Provide the [X, Y] coordinate of the cell's center where the given text is located.  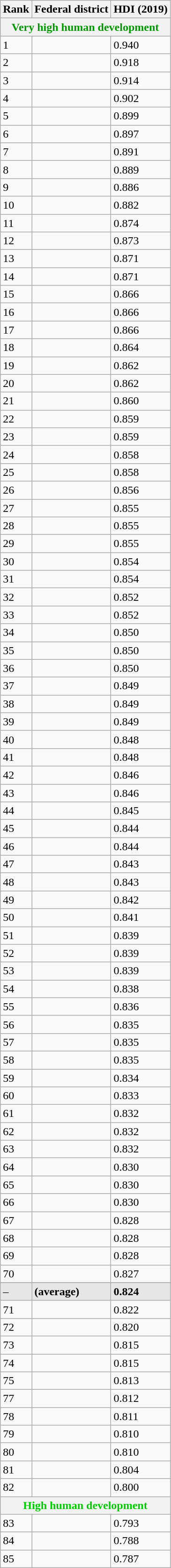
0.813 [141, 1381]
56 [16, 1024]
55 [16, 1006]
24 [16, 454]
6 [16, 134]
10 [16, 205]
35 [16, 650]
32 [16, 597]
23 [16, 437]
0.788 [141, 1541]
19 [16, 365]
3 [16, 80]
81 [16, 1470]
9 [16, 187]
18 [16, 348]
0.940 [141, 45]
21 [16, 401]
66 [16, 1203]
8 [16, 169]
53 [16, 971]
0.897 [141, 134]
67 [16, 1220]
17 [16, 330]
65 [16, 1185]
27 [16, 508]
78 [16, 1416]
0.822 [141, 1309]
70 [16, 1274]
57 [16, 1042]
63 [16, 1149]
38 [16, 704]
0.812 [141, 1399]
41 [16, 757]
0.845 [141, 811]
0.800 [141, 1488]
43 [16, 793]
0.841 [141, 918]
0.914 [141, 80]
69 [16, 1256]
83 [16, 1523]
(average) [71, 1291]
0.787 [141, 1559]
50 [16, 918]
4 [16, 98]
0.899 [141, 116]
7 [16, 152]
31 [16, 579]
Very high human development [85, 27]
85 [16, 1559]
0.811 [141, 1416]
0.827 [141, 1274]
44 [16, 811]
13 [16, 259]
80 [16, 1452]
16 [16, 312]
74 [16, 1363]
28 [16, 526]
0.882 [141, 205]
33 [16, 615]
26 [16, 490]
14 [16, 277]
73 [16, 1345]
52 [16, 953]
0.838 [141, 989]
25 [16, 472]
75 [16, 1381]
68 [16, 1238]
84 [16, 1541]
36 [16, 668]
71 [16, 1309]
12 [16, 241]
59 [16, 1078]
40 [16, 739]
Federal district [71, 9]
0.842 [141, 900]
49 [16, 900]
HDI (2019) [141, 9]
62 [16, 1131]
0.891 [141, 152]
61 [16, 1114]
15 [16, 294]
1 [16, 45]
45 [16, 829]
48 [16, 882]
Rank [16, 9]
82 [16, 1488]
34 [16, 633]
0.824 [141, 1291]
0.886 [141, 187]
5 [16, 116]
0.820 [141, 1327]
30 [16, 562]
0.804 [141, 1470]
0.793 [141, 1523]
0.874 [141, 223]
– [16, 1291]
0.918 [141, 63]
11 [16, 223]
79 [16, 1434]
0.860 [141, 401]
High human development [85, 1505]
22 [16, 419]
47 [16, 864]
2 [16, 63]
0.856 [141, 490]
39 [16, 722]
77 [16, 1399]
0.889 [141, 169]
0.836 [141, 1006]
37 [16, 686]
0.873 [141, 241]
64 [16, 1167]
29 [16, 544]
60 [16, 1096]
58 [16, 1060]
0.902 [141, 98]
46 [16, 846]
20 [16, 383]
0.833 [141, 1096]
54 [16, 989]
0.864 [141, 348]
0.834 [141, 1078]
51 [16, 935]
42 [16, 775]
72 [16, 1327]
